For the text-containing cell, return its midpoint in (x, y) coordinate format. 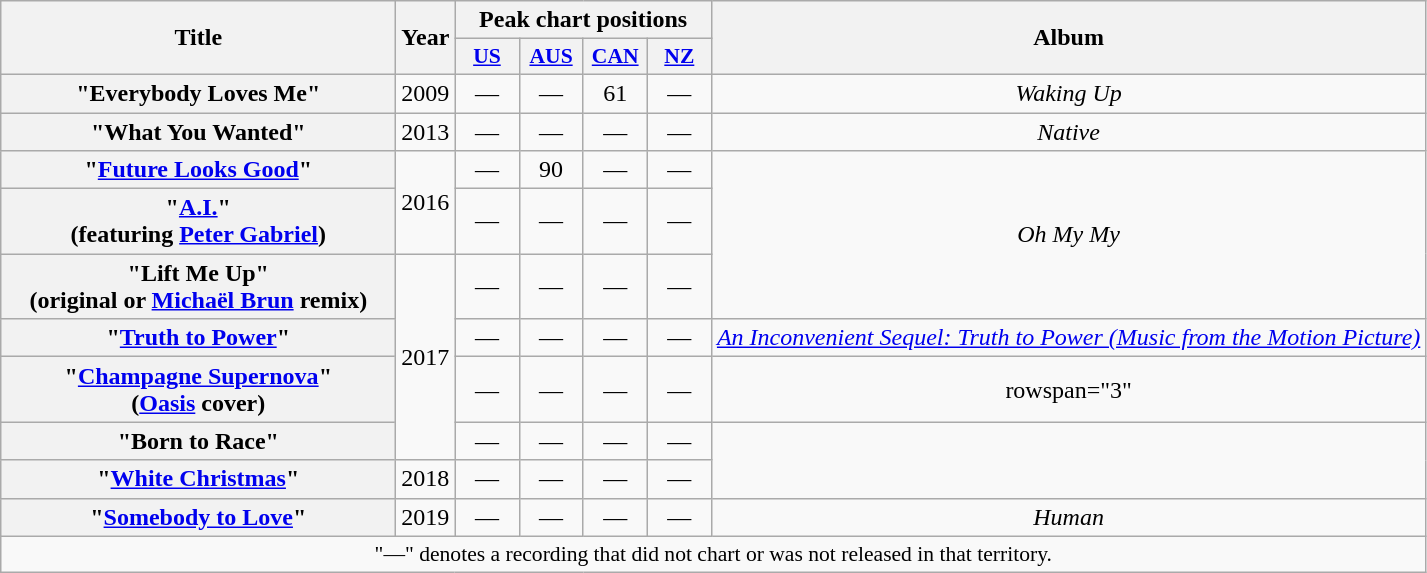
"Truth to Power" (198, 338)
"Born to Race" (198, 441)
2018 (426, 479)
"Everybody Loves Me" (198, 93)
AUS (551, 57)
"—" denotes a recording that did not chart or was not released in that territory. (714, 554)
Peak chart positions (583, 20)
2017 (426, 357)
"Somebody to Love" (198, 517)
2019 (426, 517)
"White Christmas" (198, 479)
NZ (679, 57)
Native (1068, 131)
US (487, 57)
2009 (426, 93)
2013 (426, 131)
Year (426, 38)
Album (1068, 38)
2016 (426, 202)
Human (1068, 517)
CAN (615, 57)
rowspan="3" (1068, 390)
"What You Wanted" (198, 131)
"Future Looks Good" (198, 170)
61 (615, 93)
Oh My My (1068, 235)
"Lift Me Up"(original or Michaël Brun remix) (198, 286)
"Champagne Supernova"(Oasis cover) (198, 390)
"A.I."(featuring Peter Gabriel) (198, 222)
Title (198, 38)
Waking Up (1068, 93)
90 (551, 170)
An Inconvenient Sequel: Truth to Power (Music from the Motion Picture) (1068, 338)
